Return (X, Y) of the center of cell containing provided text 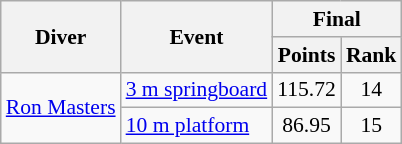
Rank (372, 55)
Event (197, 36)
86.95 (306, 126)
Ron Masters (61, 108)
3 m springboard (197, 90)
Points (306, 55)
115.72 (306, 90)
14 (372, 90)
Diver (61, 36)
15 (372, 126)
Final (336, 19)
10 m platform (197, 126)
